Determine the (x, y) coordinate at the center of the cell enclosing the given text.  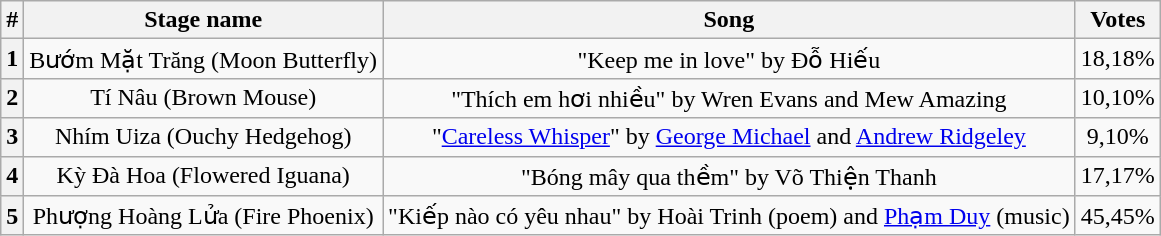
5 (12, 216)
Nhím Uiza (Ouchy Hedgehog) (204, 137)
"Bóng mây qua thềm" by Võ Thiện Thanh (730, 176)
9,10% (1118, 137)
Stage name (204, 20)
10,10% (1118, 98)
"Kiếp nào có yêu nhau" by Hoài Trinh (poem) and Phạm Duy (music) (730, 216)
Phượng Hoàng Lửa (Fire Phoenix) (204, 216)
"Thích em hơi nhiều" by Wren Evans and Mew Amazing (730, 98)
2 (12, 98)
45,45% (1118, 216)
17,17% (1118, 176)
# (12, 20)
4 (12, 176)
Tí Nâu (Brown Mouse) (204, 98)
"Keep me in love" by Đỗ Hiếu (730, 59)
"Careless Whisper" by George Michael and Andrew Ridgeley (730, 137)
3 (12, 137)
Song (730, 20)
Votes (1118, 20)
Bướm Mặt Trăng (Moon Butterfly) (204, 59)
Kỳ Đà Hoa (Flowered Iguana) (204, 176)
1 (12, 59)
18,18% (1118, 59)
